Determine the [X, Y] coordinate at the center of the cell enclosing the given text.  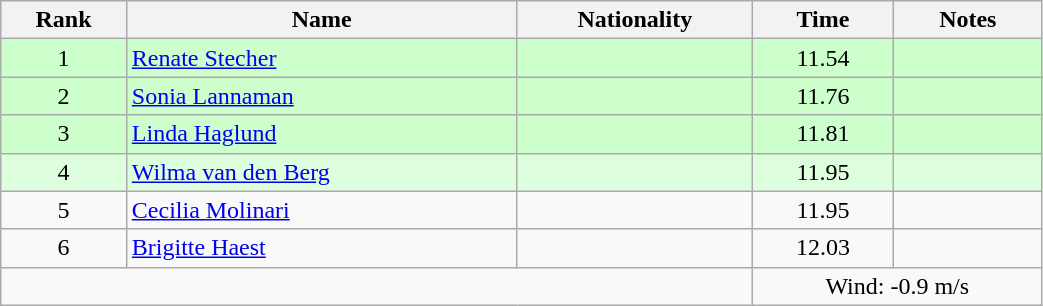
2 [64, 96]
Nationality [634, 20]
Wilma van den Berg [322, 172]
Wind: -0.9 m/s [897, 286]
Rank [64, 20]
Linda Haglund [322, 134]
Time [822, 20]
3 [64, 134]
1 [64, 58]
Sonia Lannaman [322, 96]
5 [64, 210]
12.03 [822, 248]
Notes [968, 20]
Renate Stecher [322, 58]
11.54 [822, 58]
Cecilia Molinari [322, 210]
6 [64, 248]
11.76 [822, 96]
Brigitte Haest [322, 248]
4 [64, 172]
11.81 [822, 134]
Name [322, 20]
